Identify which cell holds the provided text, then report its [x, y] central coordinate. 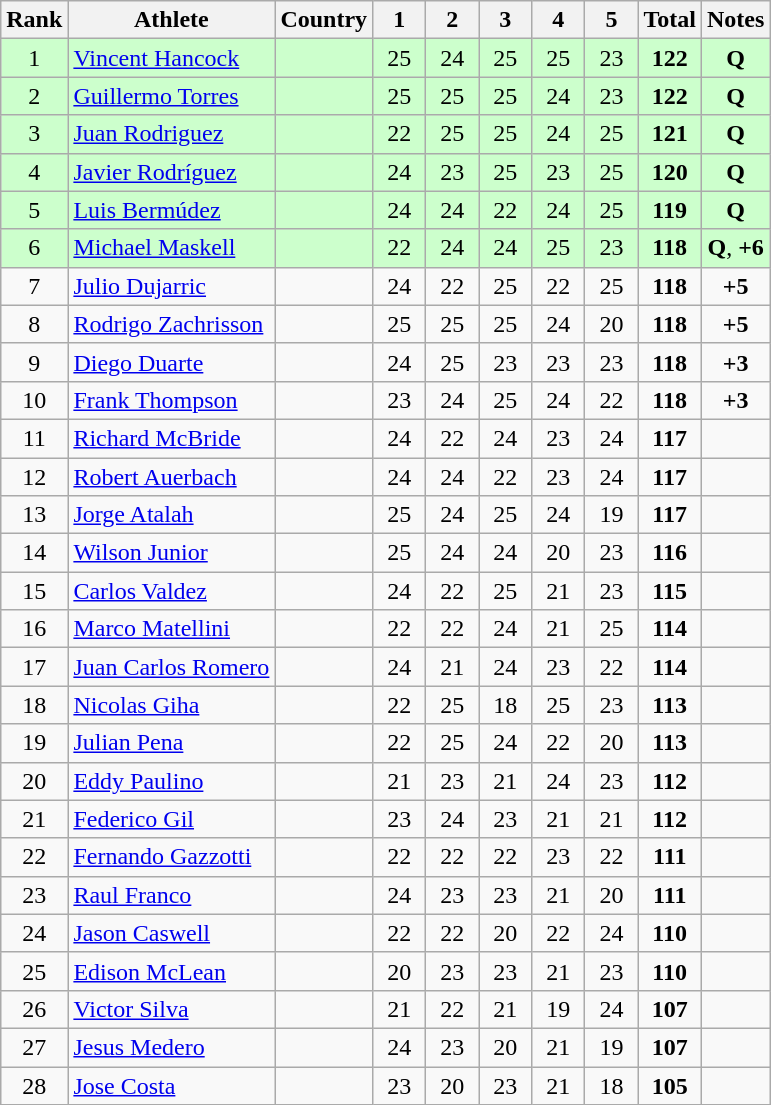
Athlete [172, 20]
Jesus Medero [172, 1047]
11 [34, 438]
7 [34, 286]
121 [670, 134]
Julio Dujarric [172, 286]
Q, +6 [735, 248]
Jason Caswell [172, 933]
9 [34, 362]
Edison McLean [172, 971]
Carlos Valdez [172, 591]
Fernando Gazzotti [172, 857]
Total [670, 20]
Frank Thompson [172, 400]
Nicolas Giha [172, 705]
15 [34, 591]
6 [34, 248]
Wilson Junior [172, 553]
Federico Gil [172, 819]
Guillermo Torres [172, 96]
Eddy Paulino [172, 781]
119 [670, 210]
Raul Franco [172, 895]
Country [324, 20]
105 [670, 1085]
Richard McBride [172, 438]
Jorge Atalah [172, 515]
28 [34, 1085]
27 [34, 1047]
Marco Matellini [172, 629]
8 [34, 324]
17 [34, 667]
Juan Rodriguez [172, 134]
Vincent Hancock [172, 58]
Michael Maskell [172, 248]
Notes [735, 20]
26 [34, 1009]
Robert Auerbach [172, 477]
Juan Carlos Romero [172, 667]
12 [34, 477]
14 [34, 553]
Victor Silva [172, 1009]
Javier Rodríguez [172, 172]
Rank [34, 20]
Diego Duarte [172, 362]
16 [34, 629]
Julian Pena [172, 743]
13 [34, 515]
115 [670, 591]
Jose Costa [172, 1085]
120 [670, 172]
Rodrigo Zachrisson [172, 324]
Luis Bermúdez [172, 210]
116 [670, 553]
10 [34, 400]
